Pinpoint the cell where the given text exists, returning its [X, Y] midpoint coordinate. 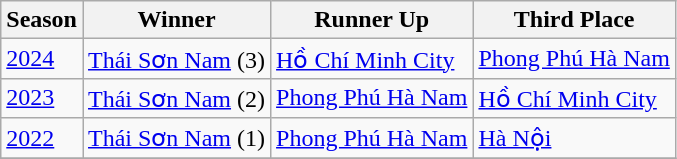
Thái Sơn Nam (3) [176, 59]
2022 [42, 138]
Thái Sơn Nam (2) [176, 98]
Runner Up [372, 20]
Thái Sơn Nam (1) [176, 138]
2024 [42, 59]
2023 [42, 98]
Hà Nội [574, 138]
Winner [176, 20]
Season [42, 20]
Third Place [574, 20]
